For the text-containing cell, return its midpoint in [X, Y] coordinate format. 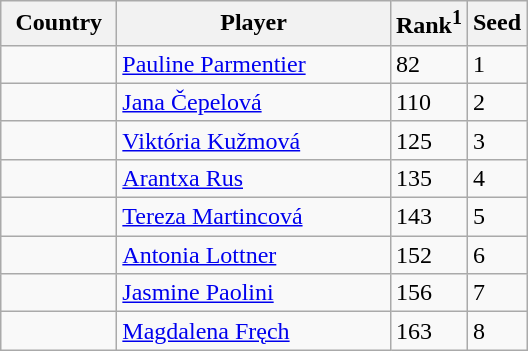
Antonia Lottner [254, 255]
4 [496, 178]
156 [428, 293]
Tereza Martincová [254, 217]
2 [496, 102]
Seed [496, 24]
Jana Čepelová [254, 102]
Rank1 [428, 24]
Country [59, 24]
6 [496, 255]
7 [496, 293]
125 [428, 140]
1 [496, 64]
163 [428, 331]
82 [428, 64]
143 [428, 217]
Jasmine Paolini [254, 293]
Magdalena Fręch [254, 331]
110 [428, 102]
Viktória Kužmová [254, 140]
Arantxa Rus [254, 178]
Pauline Parmentier [254, 64]
135 [428, 178]
3 [496, 140]
5 [496, 217]
152 [428, 255]
8 [496, 331]
Player [254, 24]
